For the text-containing cell, return its midpoint in [x, y] coordinate format. 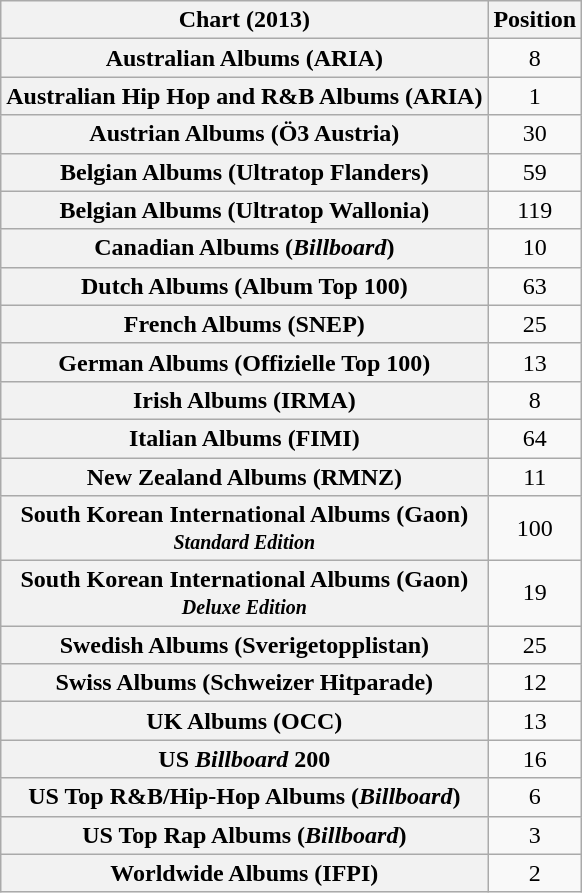
10 [535, 248]
1 [535, 96]
South Korean International Albums (Gaon)Standard Edition [244, 528]
French Albums (SNEP) [244, 324]
2 [535, 873]
Worldwide Albums (IFPI) [244, 873]
Chart (2013) [244, 20]
Austrian Albums (Ö3 Austria) [244, 134]
59 [535, 172]
3 [535, 835]
12 [535, 683]
64 [535, 438]
6 [535, 797]
Canadian Albums (Billboard) [244, 248]
US Billboard 200 [244, 759]
Dutch Albums (Album Top 100) [244, 286]
11 [535, 477]
UK Albums (OCC) [244, 721]
Belgian Albums (Ultratop Flanders) [244, 172]
30 [535, 134]
Australian Hip Hop and R&B Albums (ARIA) [244, 96]
New Zealand Albums (RMNZ) [244, 477]
German Albums (Offizielle Top 100) [244, 362]
Irish Albums (IRMA) [244, 400]
US Top Rap Albums (Billboard) [244, 835]
Italian Albums (FIMI) [244, 438]
63 [535, 286]
19 [535, 594]
Swiss Albums (Schweizer Hitparade) [244, 683]
16 [535, 759]
Position [535, 20]
100 [535, 528]
Belgian Albums (Ultratop Wallonia) [244, 210]
Swedish Albums (Sverigetopplistan) [244, 645]
US Top R&B/Hip-Hop Albums (Billboard) [244, 797]
South Korean International Albums (Gaon)Deluxe Edition [244, 594]
Australian Albums (ARIA) [244, 58]
119 [535, 210]
